Provide the (x, y) coordinate of the cell's center where the given text is located.  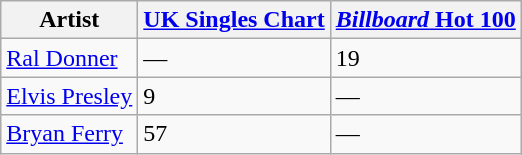
Bryan Ferry (70, 134)
57 (234, 134)
19 (426, 58)
Ral Donner (70, 58)
9 (234, 96)
Artist (70, 20)
Billboard Hot 100 (426, 20)
UK Singles Chart (234, 20)
Elvis Presley (70, 96)
